Locate the cell with the specified text and output its [X, Y] center coordinate. 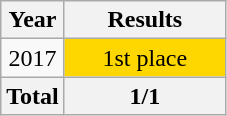
2017 [33, 58]
Total [33, 96]
1/1 [144, 96]
Year [33, 20]
1st place [144, 58]
Results [144, 20]
